Scan for the cell matching the given text and deliver its [x, y] coordinate at center. 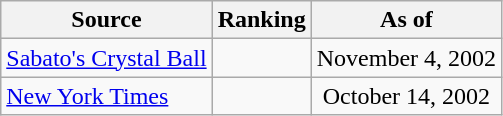
As of [406, 20]
New York Times [106, 96]
October 14, 2002 [406, 96]
Ranking [262, 20]
November 4, 2002 [406, 58]
Source [106, 20]
Sabato's Crystal Ball [106, 58]
